Scan for the cell matching the given text and deliver its (x, y) coordinate at center. 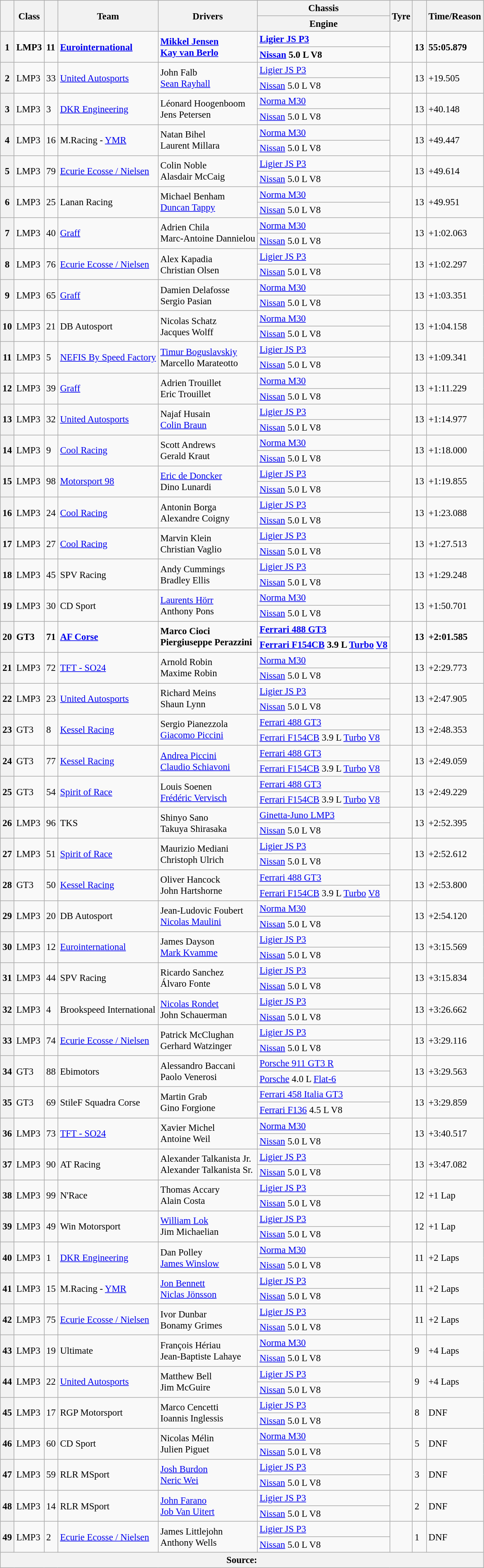
75 (51, 1319)
50 (51, 885)
+2:48.353 (455, 730)
AT Racing (108, 1164)
+3:15.834 (455, 978)
74 (51, 1040)
Nicolas Rondet John Schauerman (208, 1009)
Ultimate (108, 1351)
Scott Andrews Gerald Kraut (208, 451)
Jean-Ludovic Foubert Nicolas Maulini (208, 916)
Adrien Trouillet Eric Trouillet (208, 388)
+2:47.905 (455, 699)
+1:02.063 (455, 233)
RGP Motorsport (108, 1413)
+49.951 (455, 202)
31 (7, 978)
Drivers (208, 16)
47 (7, 1475)
+3:29.116 (455, 1040)
36 (7, 1134)
42 (7, 1319)
James Littlejohn Anthony Wells (208, 1537)
72 (51, 668)
38 (7, 1196)
+40.148 (455, 109)
Porsche 4.0 L Flat-6 (323, 1079)
34 (7, 1071)
7 (7, 233)
John Falb Sean Rayhall (208, 78)
98 (51, 481)
48 (7, 1506)
+3:15.569 (455, 947)
65 (51, 296)
Alexander Talkanista Jr. Alexander Talkanista Sr. (208, 1164)
59 (51, 1475)
Richard Meins Shaun Lynn (208, 699)
Marvin Klein Christian Vaglio (208, 543)
6 (7, 202)
Ferrari F136 4.5 L V8 (323, 1110)
+1:04.158 (455, 326)
Arnold Robin Maxime Robin (208, 668)
+2:49.229 (455, 792)
Shinyo Sano Takuya Shirasaka (208, 823)
Alex Kapadia Christian Olsen (208, 264)
Porsche 911 GT3 R (323, 1063)
69 (51, 1102)
Léonard Hoogenboom Jens Petersen (208, 109)
+1:18.000 (455, 451)
Maurizio Mediani Christoph Ulrich (208, 854)
26 (7, 823)
+3:26.662 (455, 1009)
+3:29.859 (455, 1102)
Ricardo Sanchez Álvaro Fonte (208, 978)
Michael Benham Duncan Tappy (208, 202)
James Dayson Mark Kvamme (208, 947)
Damien Delafosse Sergio Pasian (208, 296)
+1:14.977 (455, 419)
99 (51, 1196)
Brookspeed International (108, 1009)
+19.505 (455, 78)
10 (7, 326)
46 (7, 1444)
StileF Squadra Corse (108, 1102)
Timur Boguslavskiy Marcello Marateotto (208, 358)
Marco Cioci Piergiuseppe Perazzini (208, 637)
Louis Soenen Frédéric Vervisch (208, 792)
+1:27.513 (455, 543)
76 (51, 264)
51 (51, 854)
29 (7, 916)
+2:49.059 (455, 760)
71 (51, 637)
Source: (242, 1560)
41 (7, 1289)
+2:54.120 (455, 916)
37 (7, 1164)
Team (108, 16)
+1:19.855 (455, 481)
Nicolas Schatz Jacques Wolff (208, 326)
Jon Bennett Niclas Jönsson (208, 1289)
Ferrari 458 Italia GT3 (323, 1094)
Dan Polley James Winslow (208, 1258)
+2:29.773 (455, 668)
43 (7, 1351)
John Farano Job Van Uitert (208, 1506)
Martin Grab Gino Forgione (208, 1102)
Class (29, 16)
Motorsport 98 (108, 481)
54 (51, 792)
+49.614 (455, 171)
+1:02.297 (455, 264)
Win Motorsport (108, 1226)
Antonin Borga Alexandre Coigny (208, 513)
Najaf Husain Colin Braun (208, 419)
Thomas Accary Alain Costa (208, 1196)
+2:52.395 (455, 823)
+1:29.248 (455, 575)
François Hériau Jean-Baptiste Lahaye (208, 1351)
Matthew Bell Jim McGuire (208, 1381)
+3:47.082 (455, 1164)
TKS (108, 823)
+1:03.351 (455, 296)
77 (51, 760)
Lanan Racing (108, 202)
73 (51, 1134)
N'Race (108, 1196)
+1:23.088 (455, 513)
+3:29.563 (455, 1071)
Time/Reason (455, 16)
96 (51, 823)
90 (51, 1164)
88 (51, 1071)
28 (7, 885)
79 (51, 171)
18 (7, 575)
Andy Cummings Bradley Ellis (208, 575)
Ginetta-Juno LMP3 (323, 815)
Ebimotors (108, 1071)
+49.447 (455, 140)
+3:40.517 (455, 1134)
+1:09.341 (455, 358)
35 (7, 1102)
Tyre (401, 16)
Marco Cencetti Ioannis Inglessis (208, 1413)
Laurents Hörr Anthony Pons (208, 606)
Eric de Doncker Dino Lunardi (208, 481)
+2:52.612 (455, 854)
Natan Bihel Laurent Millara (208, 140)
Oliver Hancock John Hartshorne (208, 885)
60 (51, 1444)
William Lok Jim Michaelian (208, 1226)
Sergio Pianezzola Giacomo Piccini (208, 730)
Josh Burdon Neric Wei (208, 1475)
Mikkel Jensen Kay van Berlo (208, 47)
+2:01.585 (455, 637)
Xavier Michel Antoine Weil (208, 1134)
Engine (323, 24)
Andrea Piccini Claudio Schiavoni (208, 760)
55:05.879 (455, 47)
Alessandro Baccani Paolo Venerosi (208, 1071)
Nicolas Mélin Julien Piguet (208, 1444)
Chassis (323, 8)
+2:53.800 (455, 885)
Ivor Dunbar Bonamy Grimes (208, 1319)
+1:11.229 (455, 388)
Colin Noble Alasdair McCaig (208, 171)
AF Corse (108, 637)
Patrick McClughan Gerhard Watzinger (208, 1040)
NEFIS By Speed Factory (108, 358)
+1:50.701 (455, 606)
Adrien Chila Marc-Antoine Dannielou (208, 233)
